Return the (X, Y) coordinate for the center point of the cell that contains the specified text.  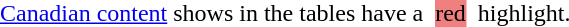
Canadian content shows in the tables have a (218, 14)
red (450, 14)
